Find where the given text appears and provide that cell's center as [X, Y] coordinate. 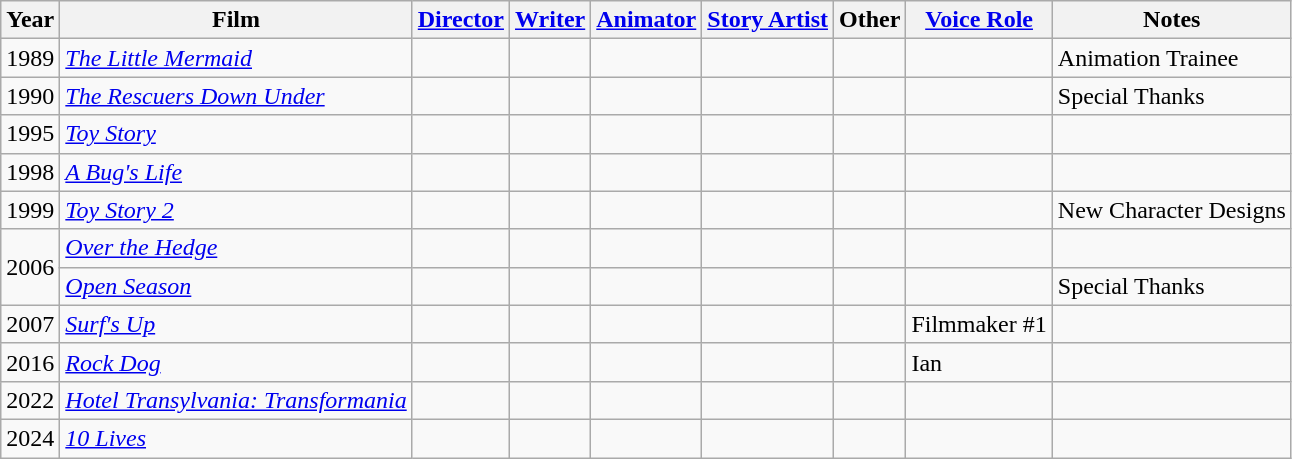
Filmmaker #1 [979, 324]
2024 [30, 438]
Toy Story [236, 134]
The Little Mermaid [236, 58]
Film [236, 20]
Year [30, 20]
1995 [30, 134]
2022 [30, 400]
Toy Story 2 [236, 210]
Other [870, 20]
2016 [30, 362]
Hotel Transylvania: Transformania [236, 400]
Animator [646, 20]
The Rescuers Down Under [236, 96]
2006 [30, 267]
Rock Dog [236, 362]
Director [460, 20]
Ian [979, 362]
10 Lives [236, 438]
1990 [30, 96]
Over the Hedge [236, 248]
1999 [30, 210]
Animation Trainee [1172, 58]
A Bug's Life [236, 172]
Notes [1172, 20]
New Character Designs [1172, 210]
Surf's Up [236, 324]
Voice Role [979, 20]
Story Artist [768, 20]
1989 [30, 58]
2007 [30, 324]
Open Season [236, 286]
Writer [550, 20]
1998 [30, 172]
